Search for the cell housing the specified text and yield its (x, y) center coordinate. 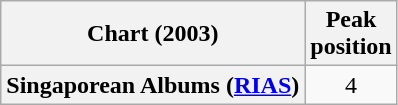
4 (351, 85)
Chart (2003) (153, 34)
Singaporean Albums (RIAS) (153, 85)
Peakposition (351, 34)
